Capture the cell that displays the provided text and extract its (X, Y) central coordinate. 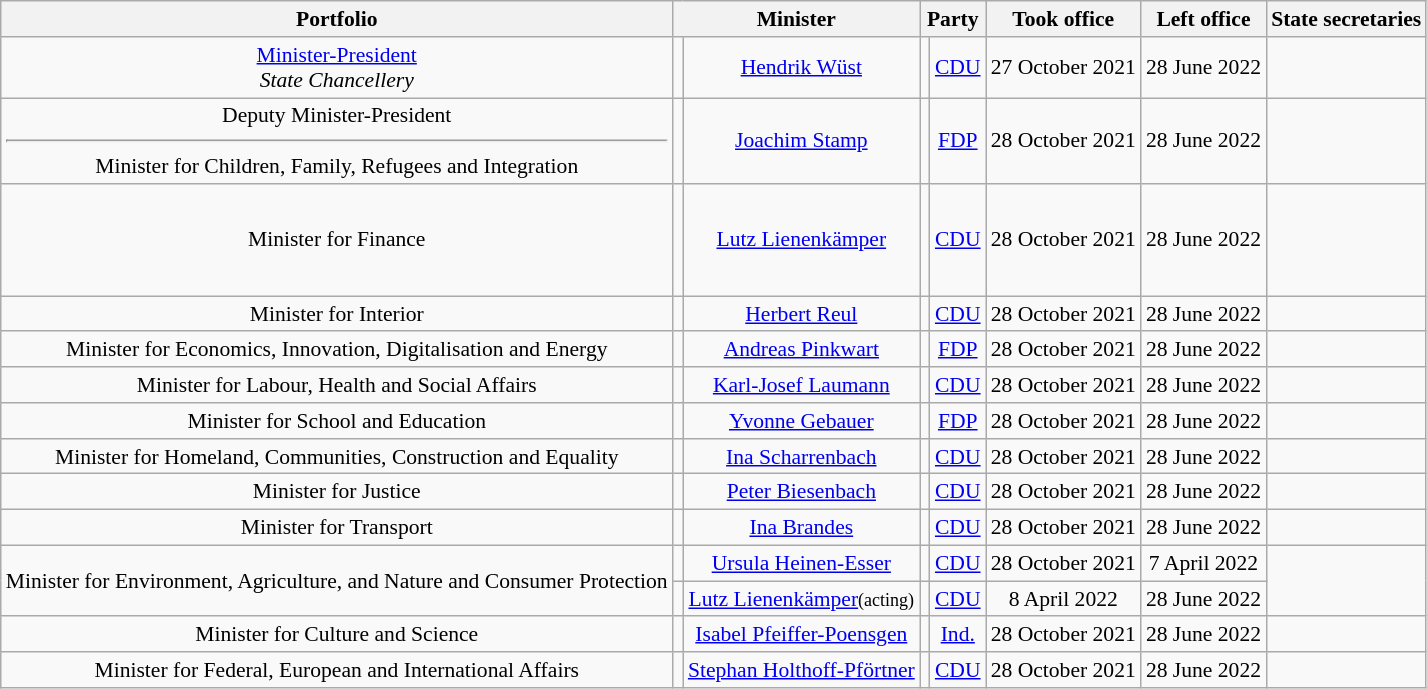
Minister for Interior (337, 314)
Took office (1064, 19)
Joachim Stamp (802, 141)
Minister (796, 19)
Minister for Environment, Agriculture, and Nature and Consumer Protection (337, 580)
Karl-Josef Laumann (802, 385)
Ursula Heinen-Esser (802, 563)
Peter Biesenbach (802, 492)
8 April 2022 (1064, 599)
Minister for Justice (337, 492)
Ina Scharrenbach (802, 457)
Portfolio (337, 19)
Andreas Pinkwart (802, 350)
27 October 2021 (1064, 68)
Herbert Reul (802, 314)
Ind. (958, 635)
Minister for Labour, Health and Social Affairs (337, 385)
7 April 2022 (1204, 563)
Minister for Culture and Science (337, 635)
Minister for School and Education (337, 421)
Stephan Holthoff-Pförtner (802, 670)
Deputy Minister-PresidentMinister for Children, Family, Refugees and Integration (337, 141)
Lutz Lienenkämper(acting) (802, 599)
State secretaries (1346, 19)
Left office (1204, 19)
Ina Brandes (802, 528)
Minister for Homeland, Communities, Construction and Equality (337, 457)
Isabel Pfeiffer-Poensgen (802, 635)
Minister-PresidentState Chancellery (337, 68)
Yvonne Gebauer (802, 421)
Lutz Lienenkämper (802, 240)
Minister for Economics, Innovation, Digitalisation and Energy (337, 350)
Minister for Federal, European and International Affairs (337, 670)
Hendrik Wüst (802, 68)
Minister for Transport (337, 528)
Minister for Finance (337, 240)
Party (953, 19)
